Find where the given text appears and provide that cell's center as [x, y] coordinate. 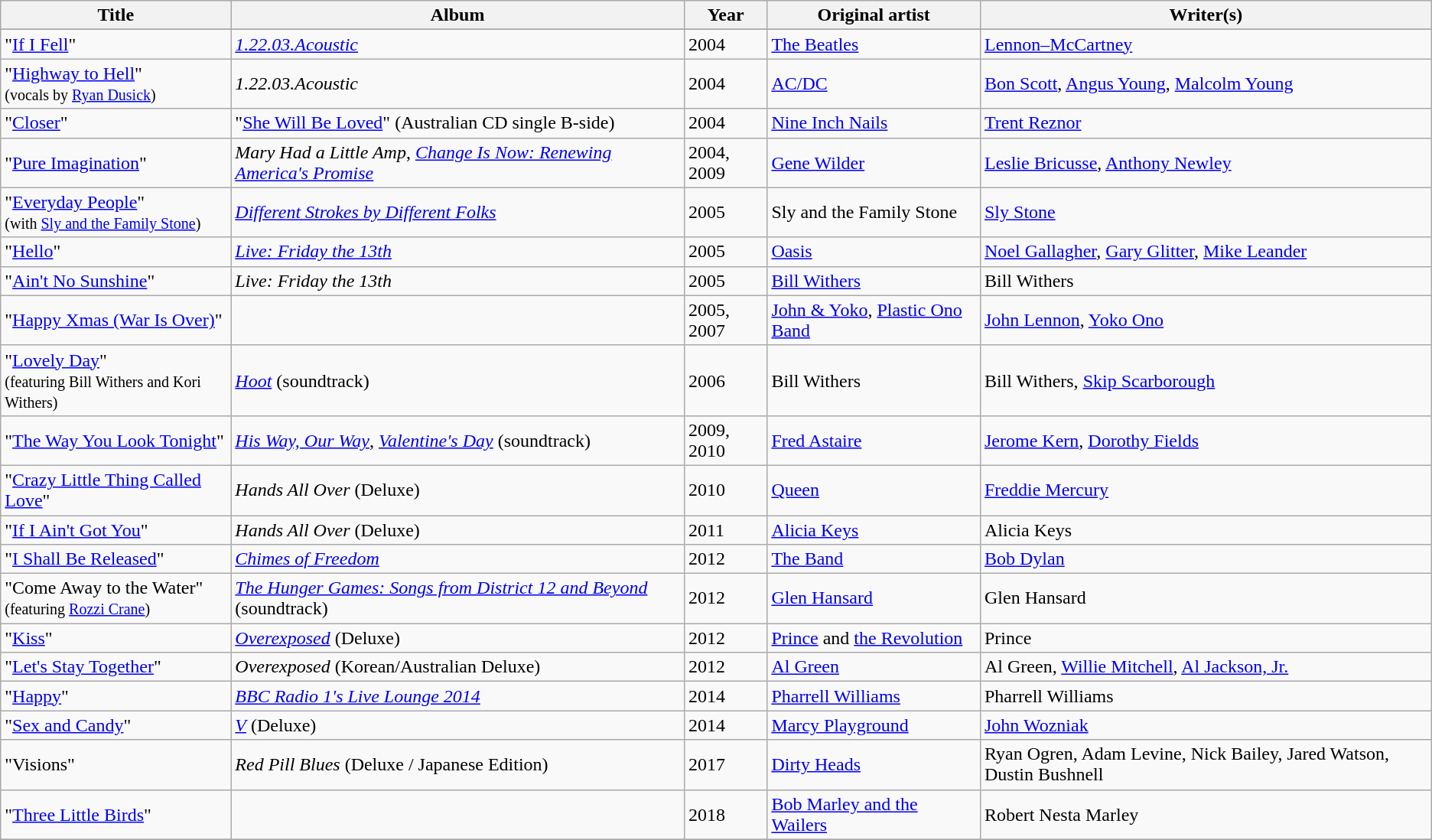
2005,2007 [725, 320]
Ryan Ogren, Adam Levine, Nick Bailey, Jared Watson, Dustin Bushnell [1206, 765]
Sly Stone [1206, 213]
Al Green, Willie Mitchell, Al Jackson, Jr. [1206, 667]
V (Deluxe) [457, 725]
Al Green [874, 667]
"Hello" [116, 252]
"I Shall Be Released" [116, 559]
"Kiss" [116, 638]
2011 [725, 530]
His Way, Our Way, Valentine's Day (soundtrack) [457, 441]
Chimes of Freedom [457, 559]
John & Yoko, Plastic Ono Band [874, 320]
"Three Little Birds" [116, 814]
"Happy Xmas (War Is Over)" [116, 320]
Red Pill Blues (Deluxe / Japanese Edition) [457, 765]
"She Will Be Loved" (Australian CD single B-side) [457, 123]
Year [725, 15]
Noel Gallagher, Gary Glitter, Mike Leander [1206, 252]
Different Strokes by Different Folks [457, 213]
The Band [874, 559]
Overexposed (Korean/Australian Deluxe) [457, 667]
Leslie Bricusse, Anthony Newley [1206, 162]
AC/DC [874, 84]
Robert Nesta Marley [1206, 814]
2009, 2010 [725, 441]
The Beatles [874, 44]
Oasis [874, 252]
John Lennon, Yoko Ono [1206, 320]
Freddie Mercury [1206, 490]
Jerome Kern, Dorothy Fields [1206, 441]
"Happy" [116, 696]
Dirty Heads [874, 765]
"Let's Stay Together" [116, 667]
The Hunger Games: Songs from District 12 and Beyond (soundtrack) [457, 598]
"Everyday People" (with Sly and the Family Stone) [116, 213]
"Highway to Hell" (vocals by Ryan Dusick) [116, 84]
Album [457, 15]
Overexposed (Deluxe) [457, 638]
"If I Ain't Got You" [116, 530]
Fred Astaire [874, 441]
Gene Wilder [874, 162]
Lennon–McCartney [1206, 44]
Bob Dylan [1206, 559]
Bon Scott, Angus Young, Malcolm Young [1206, 84]
"Sex and Candy" [116, 725]
BBC Radio 1's Live Lounge 2014 [457, 696]
"Closer" [116, 123]
2010 [725, 490]
Hoot (soundtrack) [457, 380]
John Wozniak [1206, 725]
Marcy Playground [874, 725]
2018 [725, 814]
"Crazy Little Thing Called Love" [116, 490]
Original artist [874, 15]
Queen [874, 490]
"Ain't No Sunshine" [116, 281]
2004, 2009 [725, 162]
2006 [725, 380]
"If I Fell" [116, 44]
Bob Marley and the Wailers [874, 814]
Mary Had a Little Amp, Change Is Now: Renewing America's Promise [457, 162]
Nine Inch Nails [874, 123]
Prince and the Revolution [874, 638]
Writer(s) [1206, 15]
2017 [725, 765]
"The Way You Look Tonight" [116, 441]
Trent Reznor [1206, 123]
"Lovely Day" (featuring Bill Withers and Kori Withers) [116, 380]
"Visions" [116, 765]
Sly and the Family Stone [874, 213]
"Come Away to the Water" (featuring Rozzi Crane) [116, 598]
"Pure Imagination" [116, 162]
Title [116, 15]
Bill Withers, Skip Scarborough [1206, 380]
Prince [1206, 638]
